Search for the cell housing the specified text and yield its [X, Y] center coordinate. 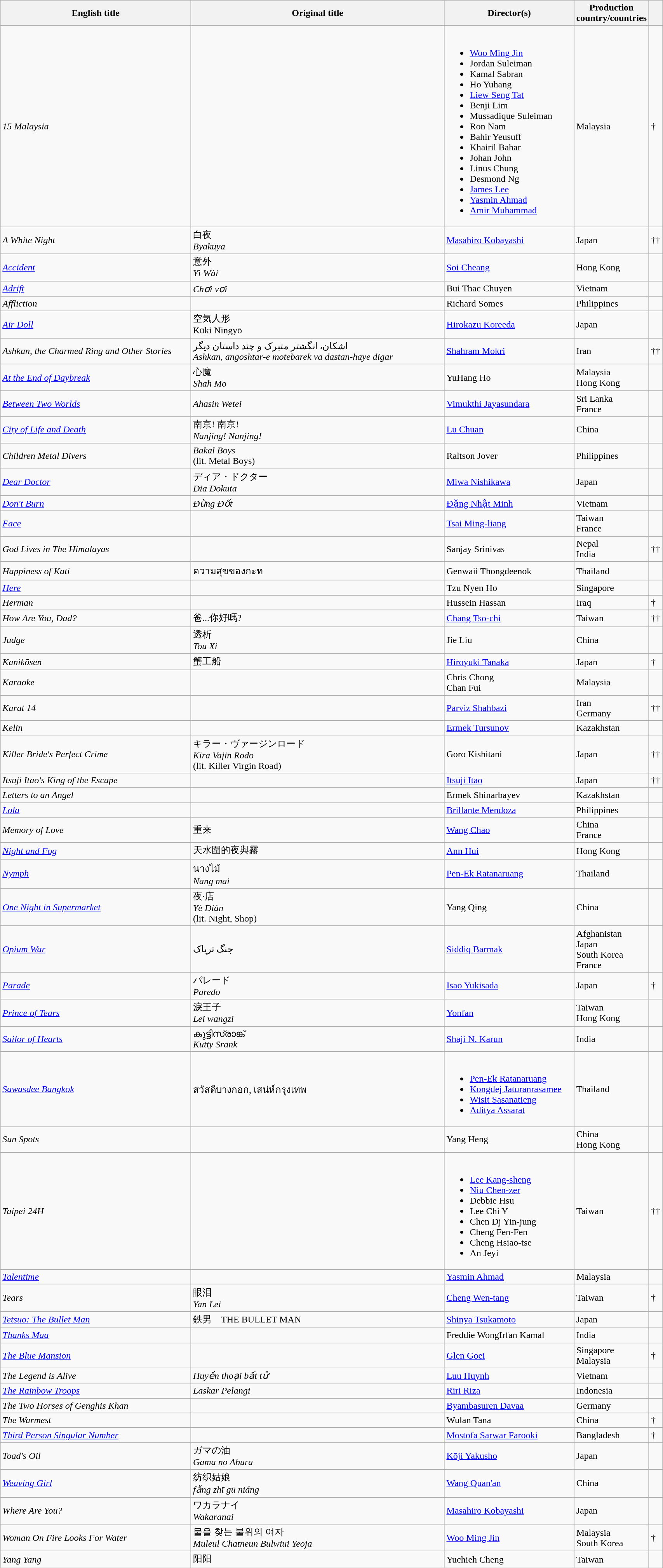
Lu Chuan [509, 430]
The Blue Mansion [96, 1355]
ディア・ドクターDia Dokuta [317, 482]
Hiroyuki Tanaka [509, 662]
കുട്ടിസ്രാങ്ക്Kutty Srank [317, 1039]
Pen-Ek RatanaruangKongdej JaturanrasameeWisit SasanatiengAditya Assarat [509, 1089]
Talentime [96, 1277]
Kanikōsen [96, 662]
Miwa Nishikawa [509, 482]
Where Are You? [96, 1511]
Tears [96, 1298]
Here [96, 588]
Accident [96, 267]
Dear Doctor [96, 482]
How Are You, Dad? [96, 618]
Shinya Tsukamoto [509, 1319]
Judge [96, 640]
Glen Goei [509, 1355]
淚王子Lei wangzi [317, 1013]
Yang Yang [96, 1559]
Lola [96, 810]
白夜Byakuya [317, 240]
Shahram Mokri [509, 351]
Wang Quan'an [509, 1483]
心魔Shah Mo [317, 378]
Isao Yukisada [509, 986]
Thanks Maa [96, 1335]
Iraq [611, 603]
Kōji Yakusho [509, 1456]
Affliction [96, 304]
ワカラナイWakaranai [317, 1511]
The Warmest [96, 1420]
TaiwanFrance [611, 524]
Raltson Jover [509, 456]
Itsuji Itao's King of the Escape [96, 780]
Yang Heng [509, 1140]
Weaving Girl [96, 1483]
Siddiq Barmak [509, 949]
Riri Riza [509, 1391]
Yang Qing [509, 908]
Indonesia [611, 1391]
นางไม้Nang mai [317, 874]
Opium War [96, 949]
天水圍的夜與霧 [317, 851]
重来 [317, 830]
Happiness of Kati [96, 571]
意外Yì Wài [317, 267]
南京! 南京!Nanjing! Nanjing! [317, 430]
Woo Ming Jin [509, 1538]
The Two Horses of Genghis Khan [96, 1406]
물을 찾는 불위의 여자Muleul Chatneun Bulwiui Yeoja [317, 1538]
At the End of Daybreak [96, 378]
Cheng Wen-tang [509, 1298]
纺织姑娘fǎng zhī gū niáng [317, 1483]
Night and Fog [96, 851]
Iran [611, 351]
Chơi vơi [317, 289]
Sawasdee Bangkok [96, 1089]
City of Life and Death [96, 430]
Đặng Nhật Minh [509, 504]
Ermek Shinarbayev [509, 795]
Don't Burn [96, 504]
Karat 14 [96, 708]
Bakal Boys(lit. Metal Boys) [317, 456]
阳阳 [317, 1559]
A White Night [96, 240]
鉄男 THE BULLET MAN [317, 1319]
Original title [317, 13]
Wulan Tana [509, 1420]
Parade [96, 986]
Yuchieh Cheng [509, 1559]
The Rainbow Troops [96, 1391]
Air Doll [96, 325]
Between Two Worlds [96, 403]
Kelin [96, 728]
Tzu Nyen Ho [509, 588]
夜·店Yè Diàn(lit. Night, Shop) [317, 908]
Shaji N. Karun [509, 1039]
Adrift [96, 289]
Prince of Tears [96, 1013]
Third Person Singular Number [96, 1435]
Jie Liu [509, 640]
Memory of Love [96, 830]
Children Metal Divers [96, 456]
Toad's Oil [96, 1456]
ความสุขของกะท [317, 571]
Byambasuren Davaa [509, 1406]
ガマの油Gama no Abura [317, 1456]
Huyền thoại bất tử [317, 1376]
眼泪Yan Lei [317, 1298]
Genwaii Thongdeenok [509, 571]
Killer Bride's Perfect Crime [96, 754]
Face [96, 524]
Goro Kishitani [509, 754]
AfghanistanJapanSouth KoreaFrance [611, 949]
جنگ تریاک [317, 949]
Sun Spots [96, 1140]
Sri LankaFrance [611, 403]
One Night in Supermarket [96, 908]
透析Tou Xi [317, 640]
Tetsuo: The Bullet Man [96, 1319]
Wang Chao [509, 830]
Singapore [611, 588]
空気人形Kūki Ningyō [317, 325]
Letters to an Angel [96, 795]
Taipei 24H [96, 1211]
ChinaFrance [611, 830]
Pen-Ek Ratanaruang [509, 874]
ChinaHong Kong [611, 1140]
キラー・ヴァージンロードKira Vajin Rodo(lit. Killer Virgin Road) [317, 754]
MalaysiaHong Kong [611, 378]
Ann Hui [509, 851]
MalaysiaSouth Korea [611, 1538]
15 Malaysia [96, 126]
Yasmin Ahmad [509, 1277]
Yonfan [509, 1013]
YuHang Ho [509, 378]
Richard Somes [509, 304]
The Legend is Alive [96, 1376]
Sailor of Hearts [96, 1039]
English title [96, 13]
Ashkan, the Charmed Ring and Other Stories [96, 351]
Ahasin Wetei [317, 403]
สวัสดีบางกอก, เสน่ห์กรุงเทพ [317, 1089]
Luu Huynh [509, 1376]
Sanjay Srinivas [509, 549]
Laskar Pelangi [317, 1391]
Hirokazu Koreeda [509, 325]
TaiwanHong Kong [611, 1013]
Brillante Mendoza [509, 810]
Vimukthi Jayasundara [509, 403]
IranGermany [611, 708]
Woman On Fire Looks For Water [96, 1538]
God Lives in The Himalayas [96, 549]
Đừng Đốt [317, 504]
NepalIndia [611, 549]
Ermek Tursunov [509, 728]
Soi Cheang [509, 267]
Hussein Hassan [509, 603]
اشکان، انگشتر متبرک و چند داستان دیگرAshkan, angoshtar-e motebarek va dastan-haye digar [317, 351]
Tsai Ming-liang [509, 524]
Mostofa Sarwar Farooki [509, 1435]
蟹工船 [317, 662]
Bui Thac Chuyen [509, 289]
パレードParedo [317, 986]
Bangladesh [611, 1435]
Chris Chong Chan Fui [509, 683]
Karaoke [96, 683]
爸...你好嗎? [317, 618]
Freddie WongIrfan Kamal [509, 1335]
Lee Kang-shengNiu Chen-zerDebbie HsuLee Chi YChen Dj Yin-jungCheng Fen-FenCheng Hsiao-tseAn Jeyi [509, 1211]
Director(s) [509, 13]
Itsuji Itao [509, 780]
Parviz Shahbazi [509, 708]
SingaporeMalaysia [611, 1355]
Herman [96, 603]
Nymph [96, 874]
Production country/countries [611, 13]
Chang Tso-chi [509, 618]
Germany [611, 1406]
